Detect which cell encompasses the target text, then output its (x, y) center coordinate. 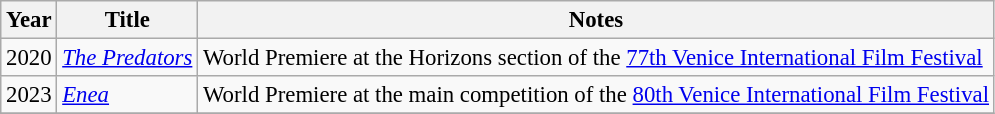
World Premiere at the Horizons section of the 77th Venice International Film Festival (596, 58)
Notes (596, 20)
Title (128, 20)
Year (29, 20)
World Premiere at the main competition of the 80th Venice International Film Festival (596, 95)
2020 (29, 58)
The Predators (128, 58)
Enea (128, 95)
2023 (29, 95)
